For the text-containing cell, return its midpoint in [X, Y] coordinate format. 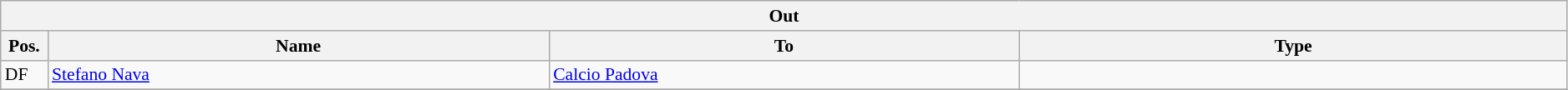
Out [784, 16]
DF [24, 75]
Type [1293, 46]
Name [298, 46]
Stefano Nava [298, 75]
Pos. [24, 46]
Calcio Padova [784, 75]
To [784, 46]
